Provide the (x, y) coordinate of the cell's center where the given text is located.  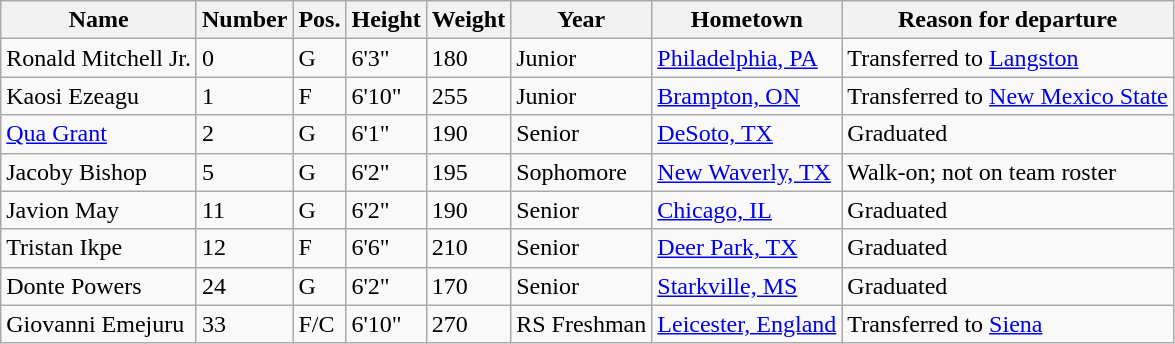
Chicago, IL (747, 210)
Height (386, 20)
Transferred to Siena (1008, 324)
Hometown (747, 20)
Pos. (320, 20)
195 (468, 172)
1 (244, 96)
180 (468, 58)
6'3" (386, 58)
Jacoby Bishop (99, 172)
6'6" (386, 248)
210 (468, 248)
2 (244, 134)
Brampton, ON (747, 96)
Sophomore (582, 172)
Donte Powers (99, 286)
Name (99, 20)
Weight (468, 20)
Giovanni Emejuru (99, 324)
Deer Park, TX (747, 248)
Transferred to New Mexico State (1008, 96)
Philadelphia, PA (747, 58)
Transferred to Langston (1008, 58)
Tristan Ikpe (99, 248)
24 (244, 286)
Starkville, MS (747, 286)
255 (468, 96)
6'1" (386, 134)
170 (468, 286)
Qua Grant (99, 134)
Javion May (99, 210)
Reason for departure (1008, 20)
Walk-on; not on team roster (1008, 172)
5 (244, 172)
0 (244, 58)
DeSoto, TX (747, 134)
Number (244, 20)
F/C (320, 324)
Kaosi Ezeagu (99, 96)
New Waverly, TX (747, 172)
33 (244, 324)
270 (468, 324)
RS Freshman (582, 324)
Ronald Mitchell Jr. (99, 58)
Leicester, England (747, 324)
12 (244, 248)
11 (244, 210)
Year (582, 20)
